Search for the cell housing the specified text and yield its (x, y) center coordinate. 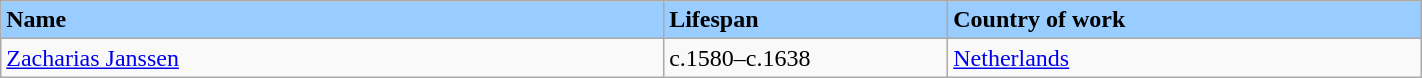
Zacharias Janssen (332, 58)
Lifespan (806, 20)
Name (332, 20)
Netherlands (1185, 58)
Country of work (1185, 20)
c.1580–c.1638 (806, 58)
